Output the [X, Y] coordinate of the center of the cell containing the given text.  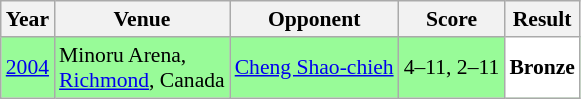
Minoru Arena,Richmond, Canada [142, 68]
Venue [142, 19]
Opponent [314, 19]
Bronze [542, 68]
2004 [28, 68]
Cheng Shao-chieh [314, 68]
Score [452, 19]
Year [28, 19]
Result [542, 19]
4–11, 2–11 [452, 68]
